Search for the cell housing the specified text and yield its (x, y) center coordinate. 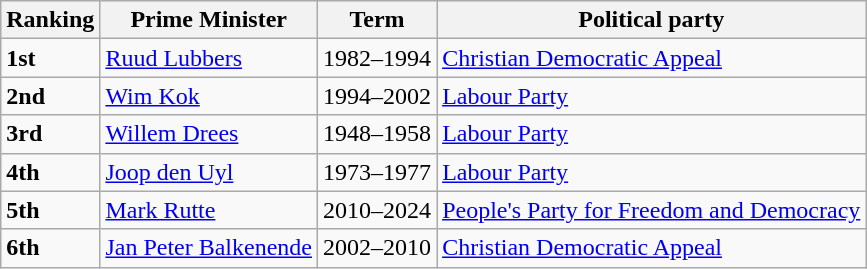
Ruud Lubbers (209, 58)
1973–1977 (378, 172)
Wim Kok (209, 96)
2010–2024 (378, 210)
Willem Drees (209, 134)
5th (50, 210)
2nd (50, 96)
Mark Rutte (209, 210)
Jan Peter Balkenende (209, 248)
1948–1958 (378, 134)
2002–2010 (378, 248)
6th (50, 248)
1982–1994 (378, 58)
3rd (50, 134)
Ranking (50, 20)
Prime Minister (209, 20)
Political party (652, 20)
1994–2002 (378, 96)
Joop den Uyl (209, 172)
4th (50, 172)
People's Party for Freedom and Democracy (652, 210)
1st (50, 58)
Term (378, 20)
